Output the [x, y] coordinate of the center of the cell containing the given text.  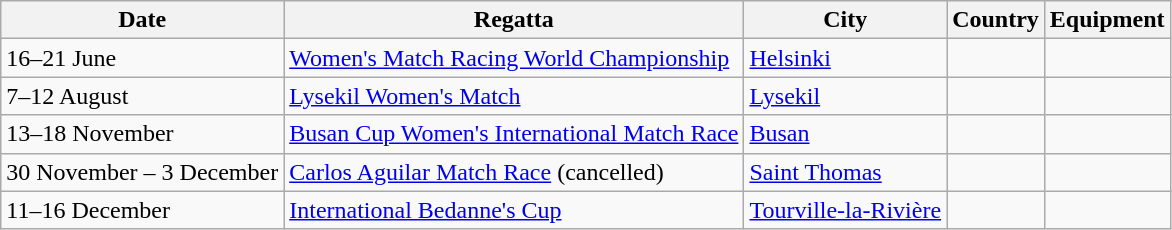
City [846, 20]
7–12 August [142, 96]
Helsinki [846, 58]
11–16 December [142, 210]
Women's Match Racing World Championship [514, 58]
Date [142, 20]
International Bedanne's Cup [514, 210]
Busan [846, 134]
16–21 June [142, 58]
30 November – 3 December [142, 172]
Lysekil Women's Match [514, 96]
Equipment [1107, 20]
Lysekil [846, 96]
Regatta [514, 20]
Busan Cup Women's International Match Race [514, 134]
Saint Thomas [846, 172]
Carlos Aguilar Match Race (cancelled) [514, 172]
13–18 November [142, 134]
Country [996, 20]
Tourville-la-Rivière [846, 210]
